Scan for the cell matching the given text and deliver its (X, Y) coordinate at center. 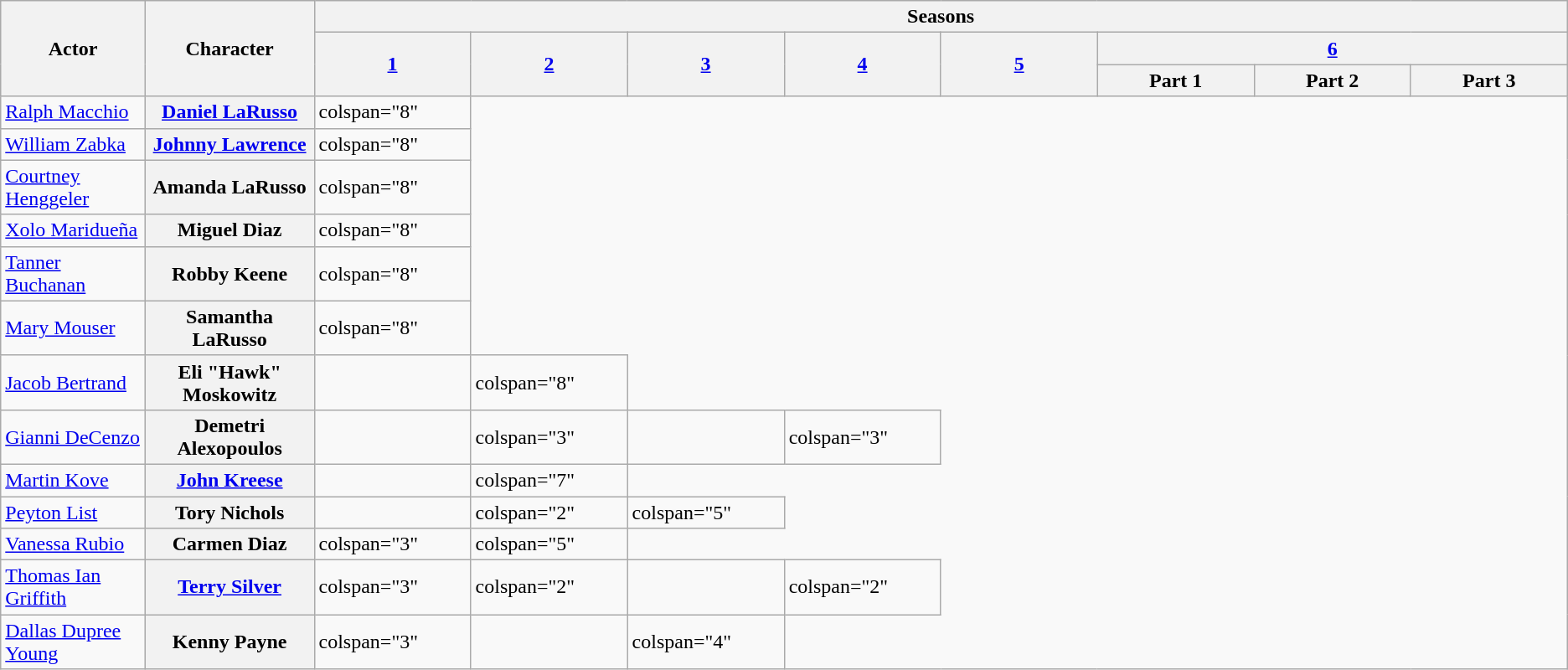
Seasons (941, 17)
Part 3 (1489, 80)
Terry Silver (230, 588)
Thomas Ian Griffith (73, 588)
Robby Keene (230, 273)
6 (1332, 49)
colspan="4" (705, 642)
Character (230, 49)
2 (549, 64)
Part 1 (1176, 80)
Jacob Bertrand (73, 382)
John Kreese (230, 480)
1 (392, 64)
Vanessa Rubio (73, 544)
Tory Nichols (230, 512)
Martin Kove (73, 480)
5 (1019, 64)
Peyton List (73, 512)
Mary Mouser (73, 328)
Eli "Hawk" Moskowitz (230, 382)
William Zabka (73, 144)
3 (705, 64)
Tanner Buchanan (73, 273)
Samantha LaRusso (230, 328)
Part 2 (1332, 80)
Ralph Macchio (73, 112)
Demetri Alexopoulos (230, 437)
4 (863, 64)
Kenny Payne (230, 642)
Dallas Dupree Young (73, 642)
Miguel Diaz (230, 230)
Amanda LaRusso (230, 188)
Actor (73, 49)
colspan="7" (549, 480)
Gianni DeCenzo (73, 437)
Carmen Diaz (230, 544)
Xolo Maridueña (73, 230)
Johnny Lawrence (230, 144)
Courtney Henggeler (73, 188)
Daniel LaRusso (230, 112)
